Provide the (X, Y) coordinate of the cell's center where the given text is located.  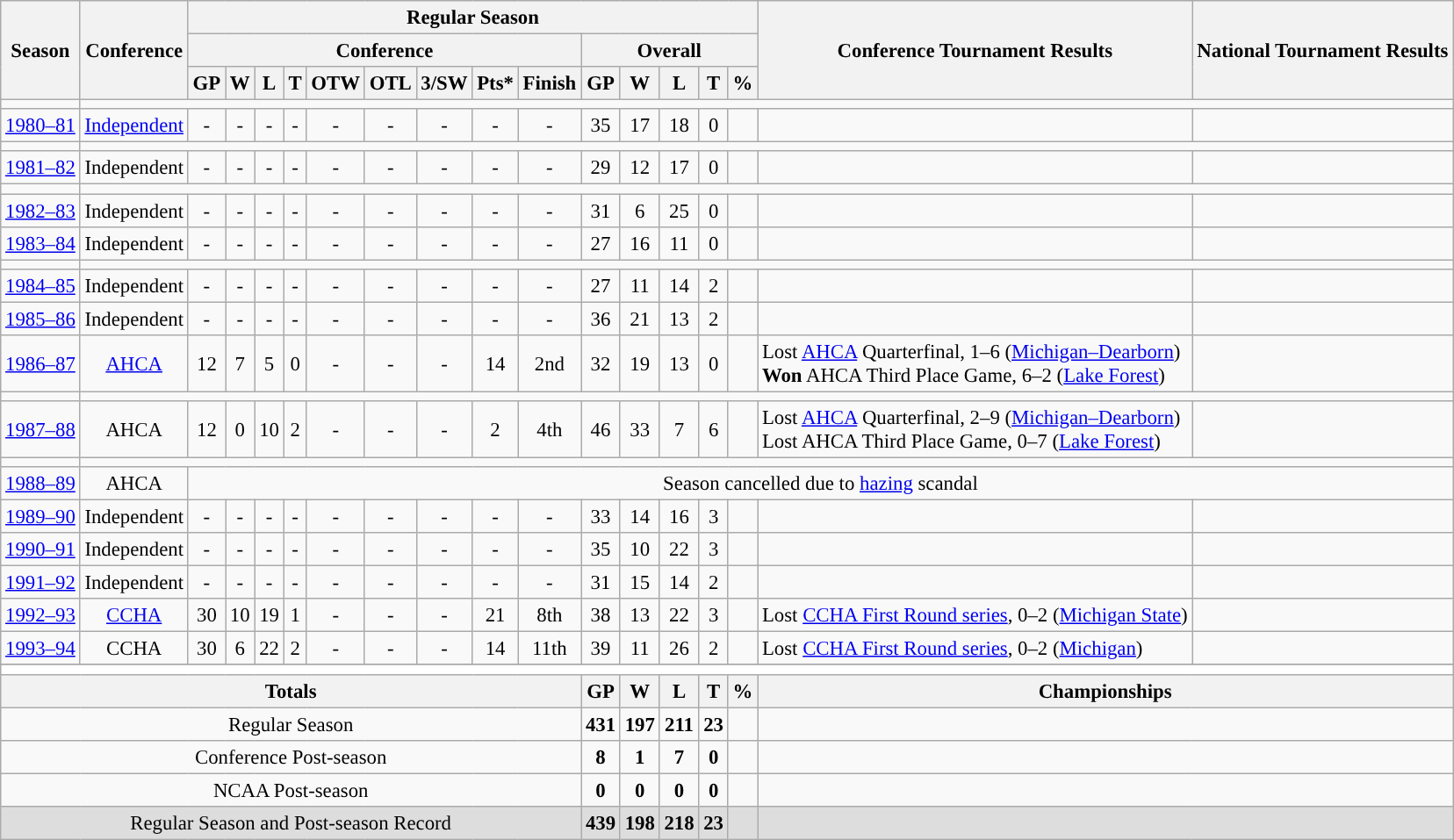
Overall (669, 51)
1987–88 (40, 430)
Lost CCHA First Round series, 0–2 (Michigan) (975, 649)
1980–81 (40, 126)
Season cancelled due to hazing scandal (820, 484)
1981–82 (40, 168)
1983–84 (40, 243)
Season (40, 51)
39 (601, 649)
25 (680, 211)
1992–93 (40, 615)
8th (550, 615)
Lost AHCA Quarterfinal, 2–9 (Michigan–Dearborn) Lost AHCA Third Place Game, 0–7 (Lake Forest) (975, 430)
2nd (550, 363)
1984–85 (40, 285)
26 (680, 649)
Lost AHCA Quarterfinal, 1–6 (Michigan–Dearborn) Won AHCA Third Place Game, 6–2 (Lake Forest) (975, 363)
197 (639, 724)
198 (639, 823)
439 (601, 823)
OTL (390, 83)
431 (601, 724)
46 (601, 430)
Totals (292, 691)
3/SW (444, 83)
NCAA Post-season (292, 790)
1990–91 (40, 549)
4th (550, 430)
Conference Post-season (292, 757)
18 (680, 126)
218 (680, 823)
5 (269, 363)
1988–89 (40, 484)
1986–87 (40, 363)
36 (601, 319)
29 (601, 168)
32 (601, 363)
Pts* (495, 83)
1985–86 (40, 319)
Finish (550, 83)
1989–90 (40, 517)
Lost CCHA First Round series, 0–2 (Michigan State) (975, 615)
National Tournament Results (1322, 51)
1993–94 (40, 649)
11th (550, 649)
15 (639, 583)
1991–92 (40, 583)
Championships (1105, 691)
1982–83 (40, 211)
38 (601, 615)
211 (680, 724)
Conference Tournament Results (975, 51)
8 (601, 757)
Regular Season and Post-season Record (292, 823)
OTW (335, 83)
